For the text-containing cell, return its midpoint in [x, y] coordinate format. 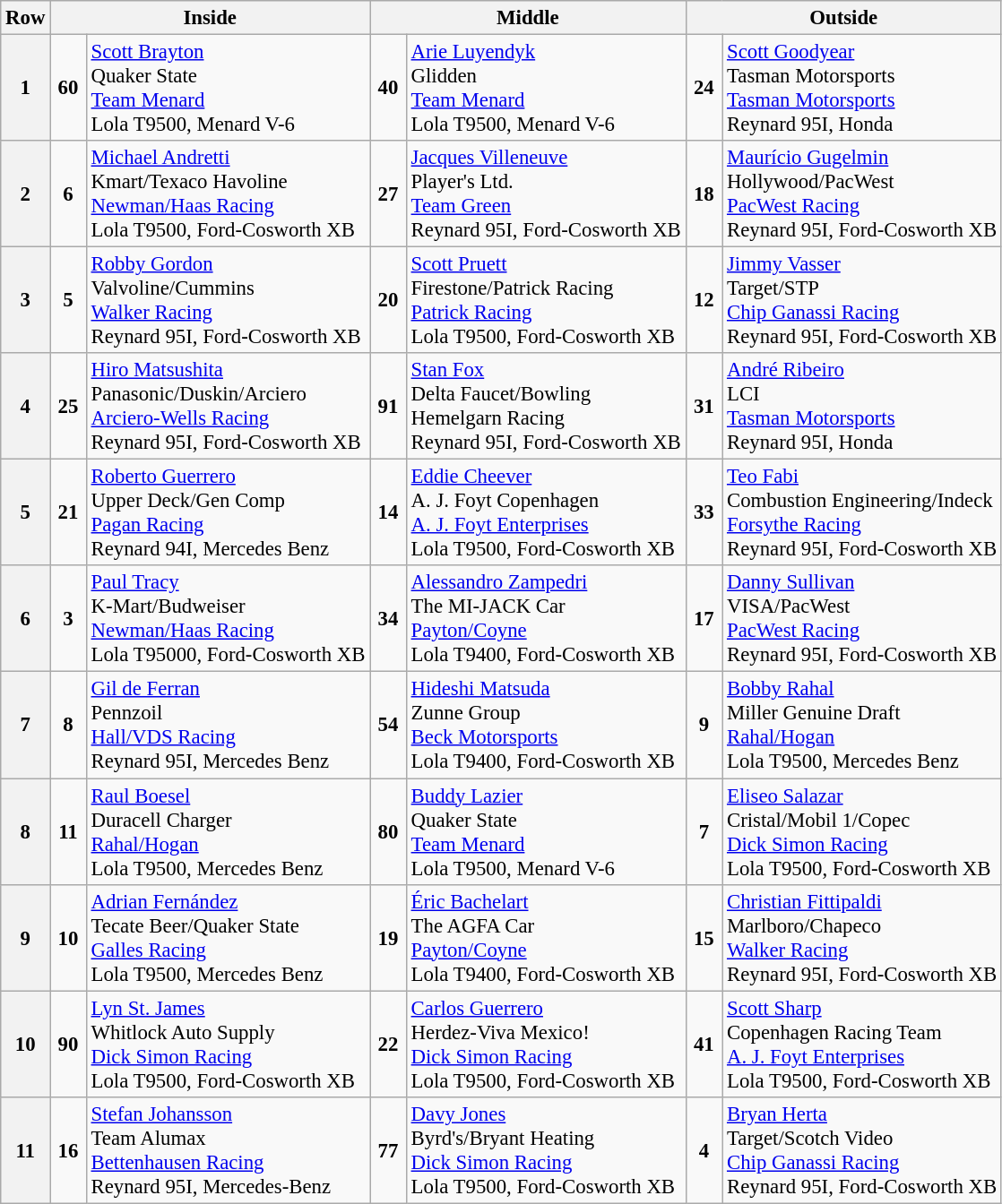
Scott GoodyearTasman MotorsportsTasman MotorsportsReynard 95I, Honda [862, 88]
54 [389, 726]
Jimmy VasserTarget/STPChip Ganassi RacingReynard 95I, Ford-Cosworth XB [862, 301]
Adrian FernándezTecate Beer/Quaker StateGalles RacingLola T9500, Mercedes Benz [228, 937]
34 [389, 620]
Éric BachelartThe AGFA CarPayton/CoyneLola T9400, Ford-Cosworth XB [546, 937]
2 [25, 193]
12 [704, 301]
Inside [210, 18]
Stefan JohanssonTeam AlumaxBettenhausen RacingReynard 95I, Mercedes-Benz [228, 1150]
Teo FabiCombustion Engineering/IndeckForsythe RacingReynard 95I, Ford-Cosworth XB [862, 512]
Bobby Rahal Miller Genuine DraftRahal/HoganLola T9500, Mercedes Benz [862, 726]
Robby GordonValvoline/CumminsWalker RacingReynard 95I, Ford-Cosworth XB [228, 301]
Danny Sullivan VISA/PacWestPacWest RacingReynard 95I, Ford-Cosworth XB [862, 620]
17 [704, 620]
Scott SharpCopenhagen Racing TeamA. J. Foyt EnterprisesLola T9500, Ford-Cosworth XB [862, 1045]
33 [704, 512]
Roberto GuerreroUpper Deck/Gen CompPagan RacingReynard 94I, Mercedes Benz [228, 512]
Scott BraytonQuaker StateTeam MenardLola T9500, Menard V-6 [228, 88]
Stan FoxDelta Faucet/BowlingHemelgarn RacingReynard 95I, Ford-Cosworth XB [546, 407]
16 [68, 1150]
15 [704, 937]
Bryan HertaTarget/Scotch VideoChip Ganassi RacingReynard 95I, Ford-Cosworth XB [862, 1150]
27 [389, 193]
77 [389, 1150]
Hiro MatsushitaPanasonic/Duskin/ArcieroArciero-Wells RacingReynard 95I, Ford-Cosworth XB [228, 407]
Jacques VilleneuvePlayer's Ltd.Team GreenReynard 95I, Ford-Cosworth XB [546, 193]
Middle [528, 18]
91 [389, 407]
Raul BoeselDuracell ChargerRahal/HoganLola T9500, Mercedes Benz [228, 831]
Alessandro Zampedri The MI-JACK CarPayton/CoyneLola T9400, Ford-Cosworth XB [546, 620]
18 [704, 193]
Michael AndrettiKmart/Texaco HavolineNewman/Haas RacingLola T9500, Ford-Cosworth XB [228, 193]
60 [68, 88]
Eliseo Salazar Cristal/Mobil 1/CopecDick Simon RacingLola T9500, Ford-Cosworth XB [862, 831]
Hideshi MatsudaZunne GroupBeck MotorsportsLola T9400, Ford-Cosworth XB [546, 726]
22 [389, 1045]
Maurício GugelminHollywood/PacWestPacWest RacingReynard 95I, Ford-Cosworth XB [862, 193]
40 [389, 88]
Eddie CheeverA. J. Foyt CopenhagenA. J. Foyt EnterprisesLola T9500, Ford-Cosworth XB [546, 512]
21 [68, 512]
20 [389, 301]
Christian Fittipaldi Marlboro/ChapecoWalker RacingReynard 95I, Ford-Cosworth XB [862, 937]
André Ribeiro LCITasman MotorsportsReynard 95I, Honda [862, 407]
25 [68, 407]
Carlos Guerrero Herdez-Viva Mexico!Dick Simon RacingLola T9500, Ford-Cosworth XB [546, 1045]
Outside [843, 18]
Buddy LazierQuaker StateTeam MenardLola T9500, Menard V-6 [546, 831]
31 [704, 407]
19 [389, 937]
Scott PruettFirestone/Patrick RacingPatrick RacingLola T9500, Ford-Cosworth XB [546, 301]
80 [389, 831]
Row [25, 18]
Gil de Ferran PennzoilHall/VDS RacingReynard 95I, Mercedes Benz [228, 726]
90 [68, 1045]
14 [389, 512]
41 [704, 1045]
1 [25, 88]
24 [704, 88]
Arie LuyendykGliddenTeam MenardLola T9500, Menard V-6 [546, 88]
Paul TracyK-Mart/BudweiserNewman/Haas RacingLola T95000, Ford-Cosworth XB [228, 620]
Davy JonesByrd's/Bryant HeatingDick Simon RacingLola T9500, Ford-Cosworth XB [546, 1150]
Lyn St. JamesWhitlock Auto SupplyDick Simon RacingLola T9500, Ford-Cosworth XB [228, 1045]
